From the cell containing the given text, extract its center point as (X, Y) coordinate. 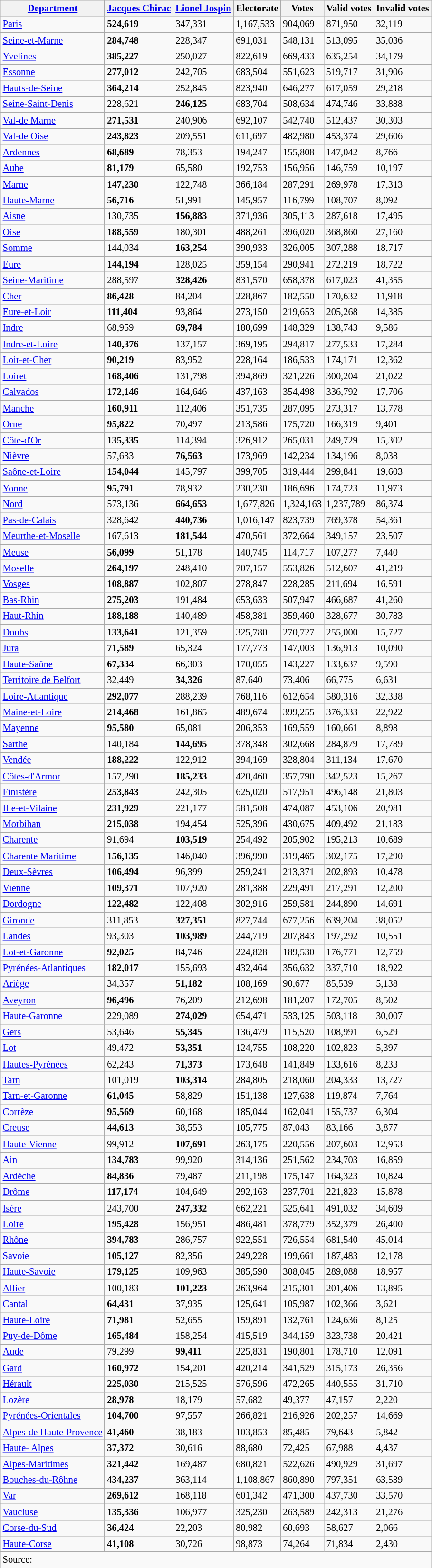
Landes (53, 936)
57,633 (139, 456)
471,300 (302, 1496)
224,828 (257, 952)
32,119 (402, 24)
7,764 (402, 1096)
580,316 (349, 696)
17,284 (402, 344)
357,790 (302, 776)
323,738 (349, 1336)
82,356 (203, 1256)
653,633 (257, 600)
132,761 (302, 1320)
216,926 (302, 1416)
34,609 (402, 1208)
103,989 (203, 936)
21,803 (402, 792)
263,175 (257, 1144)
255,000 (349, 632)
84,746 (203, 952)
83,166 (349, 1128)
84,204 (203, 296)
Cher (53, 296)
519,717 (349, 72)
187,483 (349, 1256)
51,182 (203, 984)
60,693 (302, 1528)
15,878 (402, 1192)
Hauts-de-Seine (53, 88)
64,431 (139, 1304)
396,020 (302, 232)
229,491 (302, 888)
15,267 (402, 776)
625,020 (257, 792)
30,616 (203, 1448)
67,334 (139, 664)
103,314 (203, 1080)
195,213 (349, 840)
69,784 (203, 328)
90,219 (139, 360)
51,991 (203, 200)
103,853 (257, 1432)
155,693 (203, 968)
359,154 (257, 264)
22,922 (402, 712)
81,179 (139, 168)
369,195 (257, 344)
823,739 (302, 520)
148,329 (302, 328)
174,171 (349, 360)
5,397 (402, 1048)
Orne (53, 424)
512,607 (349, 568)
284,748 (139, 40)
904,069 (302, 24)
192,753 (257, 168)
726,554 (302, 1240)
122,748 (203, 184)
31,906 (402, 72)
27,160 (402, 232)
1,016,147 (257, 520)
134,196 (349, 456)
243,700 (139, 1208)
97,557 (203, 1416)
92,025 (139, 952)
Vosges (53, 584)
140,745 (257, 552)
108,887 (139, 584)
188,188 (139, 616)
176,771 (349, 952)
38,183 (203, 1432)
Nord (53, 504)
287,618 (349, 216)
314,136 (257, 1160)
133,641 (139, 632)
342,523 (349, 776)
202,257 (349, 1416)
242,313 (349, 1512)
86,428 (139, 296)
71,834 (349, 1544)
212,698 (257, 1000)
351,735 (257, 408)
166,319 (349, 424)
275,203 (139, 600)
16,591 (402, 584)
32,338 (402, 696)
394,869 (257, 376)
576,596 (257, 1384)
Haute-Corse (53, 1544)
639,204 (349, 920)
34,179 (402, 56)
249,729 (349, 440)
302,668 (302, 744)
180,301 (203, 232)
180,699 (257, 328)
311,853 (139, 920)
503,118 (349, 1016)
122,912 (203, 760)
57,682 (257, 1400)
156,135 (139, 856)
207,843 (302, 936)
453,374 (349, 136)
5,842 (402, 1432)
76,563 (203, 456)
18,957 (402, 1272)
Somme (53, 248)
Seine-Saint-Denis (53, 104)
472,265 (302, 1384)
30,783 (402, 616)
228,347 (203, 40)
Pyrénées-Orientales (53, 1416)
68,689 (139, 152)
292,077 (139, 696)
Bouches-du-Rôhne (53, 1480)
79,643 (349, 1432)
140,489 (203, 616)
14,669 (402, 1416)
Source: (216, 1560)
372,664 (302, 536)
Côte-d'Or (53, 440)
466,687 (349, 600)
228,285 (302, 584)
376,333 (349, 712)
194,454 (203, 824)
38,553 (203, 1128)
289,088 (349, 1272)
601,342 (257, 1496)
Pas-de-Calais (53, 520)
9,590 (402, 664)
22,203 (203, 1528)
278,847 (257, 584)
1,677,826 (257, 504)
823,940 (257, 88)
Puy-de-Dôme (53, 1336)
327,351 (203, 920)
197,292 (349, 936)
249,228 (257, 1256)
131,798 (203, 376)
169,487 (203, 1464)
8,092 (402, 200)
41,108 (139, 1544)
542,740 (302, 120)
177,773 (257, 648)
Loire (53, 1224)
Côtes-d'Armor (53, 776)
305,113 (302, 216)
160,661 (349, 728)
Jura (53, 648)
160,972 (139, 1368)
95,569 (139, 1112)
253,843 (139, 792)
Dordogne (53, 904)
Department (53, 8)
135,335 (139, 440)
78,353 (203, 152)
102,807 (203, 584)
399,255 (302, 712)
17,290 (402, 856)
19,603 (402, 472)
105,127 (139, 1256)
9,586 (402, 328)
17,495 (402, 216)
137,157 (203, 344)
54,361 (402, 520)
140,376 (139, 344)
155,737 (349, 1112)
662,221 (257, 1208)
41,219 (402, 568)
290,941 (302, 264)
147,003 (302, 648)
114,394 (203, 440)
181,207 (302, 1000)
56,099 (139, 552)
85,539 (349, 984)
16,859 (402, 1160)
Pyrénées-Atlantiques (53, 968)
144,034 (139, 248)
23,507 (402, 536)
163,254 (203, 248)
336,792 (349, 392)
133,637 (349, 664)
21,022 (402, 376)
286,757 (203, 1240)
10,551 (402, 936)
170,055 (257, 664)
190,801 (302, 1352)
385,590 (257, 1272)
135,336 (139, 1512)
78,932 (203, 488)
680,821 (257, 1464)
99,912 (139, 1144)
5,138 (402, 984)
328,642 (139, 520)
470,561 (257, 536)
105,775 (257, 1128)
Paris (53, 24)
217,291 (349, 888)
Territoire de Belfort (53, 680)
14,385 (402, 312)
10,478 (402, 872)
321,226 (302, 376)
Valid votes (349, 8)
Creuse (53, 1128)
871,950 (349, 24)
Gironde (53, 920)
252,845 (203, 88)
Haute-Marne (53, 200)
8,125 (402, 1320)
Corrèze (53, 1112)
311,134 (349, 760)
281,388 (257, 888)
221,823 (349, 1192)
831,570 (257, 280)
524,619 (139, 24)
220,556 (302, 1144)
87,043 (302, 1128)
328,426 (203, 280)
344,159 (302, 1336)
160,911 (139, 408)
29,218 (402, 88)
101,223 (203, 1288)
170,632 (349, 296)
612,654 (302, 696)
173,969 (257, 456)
Ain (53, 1160)
65,081 (203, 728)
420,460 (257, 776)
Hautes-Pyrénées (53, 1064)
302,916 (257, 904)
Morbihan (53, 824)
302,175 (349, 856)
244,719 (257, 936)
20,981 (402, 808)
56,716 (139, 200)
182,550 (302, 296)
218,060 (302, 1080)
259,581 (302, 904)
231,929 (139, 808)
319,465 (302, 856)
76,209 (203, 1000)
138,743 (349, 328)
122,408 (203, 904)
Haute-Vienne (53, 1144)
8,502 (402, 1000)
396,990 (257, 856)
225,831 (257, 1352)
33,888 (402, 104)
111,404 (139, 312)
1,324,163 (302, 504)
155,808 (302, 152)
683,704 (257, 104)
277,533 (349, 344)
140,184 (139, 744)
157,290 (139, 776)
108,169 (257, 984)
Drôme (53, 1192)
508,634 (302, 104)
315,173 (349, 1368)
1,108,867 (257, 1480)
96,496 (139, 1000)
Hérault (53, 1384)
769,378 (349, 520)
Finistère (53, 792)
Vaucluse (53, 1512)
229,089 (139, 1016)
13,727 (402, 1080)
12,953 (402, 1144)
Val-de Marne (53, 120)
251,562 (302, 1160)
Eure (53, 264)
486,481 (257, 1224)
17,706 (402, 392)
Mayenne (53, 728)
Alpes-Maritimes (53, 1464)
Sarthe (53, 744)
292,163 (257, 1192)
225,030 (139, 1384)
185,233 (203, 776)
420,214 (257, 1368)
390,933 (257, 248)
87,640 (257, 680)
254,492 (257, 840)
100,183 (139, 1288)
277,012 (139, 72)
242,705 (203, 72)
822,619 (257, 56)
145,957 (257, 200)
Invalid votes (402, 8)
71,373 (203, 1064)
10,197 (402, 168)
228,621 (139, 104)
399,705 (257, 472)
174,723 (349, 488)
12,362 (402, 360)
215,301 (302, 1288)
9,401 (402, 424)
Vendée (53, 760)
347,331 (203, 24)
10,689 (402, 840)
202,893 (349, 872)
156,956 (302, 168)
356,632 (302, 968)
371,936 (257, 216)
Tarn (53, 1080)
159,891 (257, 1320)
147,042 (349, 152)
Vienne (53, 888)
Ardèche (53, 1176)
49,377 (302, 1400)
185,044 (257, 1112)
26,400 (402, 1224)
Ardennes (53, 152)
284,805 (257, 1080)
Manche (53, 408)
21,276 (402, 1512)
96,399 (203, 872)
53,646 (139, 1032)
Deux-Sèvres (53, 872)
250,027 (203, 56)
658,378 (302, 280)
430,675 (302, 824)
49,472 (139, 1048)
99,920 (203, 1160)
102,823 (349, 1048)
240,906 (203, 120)
30,303 (402, 120)
158,254 (203, 1336)
434,237 (139, 1480)
17,789 (402, 744)
Charente Maritime (53, 856)
122,482 (139, 904)
272,219 (349, 264)
12,178 (402, 1256)
Tarn-et-Garonne (53, 1096)
Alpes-de Haute-Provence (53, 1432)
194,247 (257, 152)
88,680 (257, 1448)
112,406 (203, 408)
17,313 (402, 184)
Indre-et-Loire (53, 344)
681,540 (349, 1240)
366,184 (257, 184)
691,031 (257, 40)
108,991 (349, 1032)
142,234 (302, 456)
95,791 (139, 488)
Haute-Saône (53, 664)
154,044 (139, 472)
213,371 (302, 872)
13,895 (402, 1288)
548,131 (302, 40)
307,288 (349, 248)
31,697 (402, 1464)
617,023 (349, 280)
37,372 (139, 1448)
154,201 (203, 1368)
248,410 (203, 568)
206,353 (257, 728)
107,277 (349, 552)
573,136 (139, 504)
95,580 (139, 728)
71,589 (139, 648)
107,691 (203, 1144)
168,406 (139, 376)
36,424 (139, 1528)
11,918 (402, 296)
Aube (53, 168)
84,836 (139, 1176)
Isère (53, 1208)
Aude (53, 1352)
551,623 (302, 72)
195,428 (139, 1224)
Maine-et-Loire (53, 712)
432,464 (257, 968)
178,710 (349, 1352)
328,677 (349, 616)
525,641 (302, 1208)
Allier (53, 1288)
2,066 (402, 1528)
Ille-et-Vilaine (53, 808)
141,849 (302, 1064)
581,508 (257, 808)
30,007 (402, 1016)
15,302 (402, 440)
Haut-Rhin (53, 616)
80,982 (257, 1528)
188,559 (139, 232)
Aveyron (53, 1000)
664,653 (203, 504)
21,183 (402, 824)
378,348 (257, 744)
66,775 (349, 680)
146,040 (203, 856)
1,167,533 (257, 24)
128,025 (203, 264)
175,147 (302, 1176)
228,867 (257, 296)
213,586 (257, 424)
635,254 (349, 56)
211,694 (349, 584)
114,717 (302, 552)
51,178 (203, 552)
669,433 (302, 56)
797,351 (349, 1480)
121,359 (203, 632)
Seine-et-Marne (53, 40)
Jacques Chirac (139, 8)
8,233 (402, 1064)
Lot-et-Garonne (53, 952)
242,305 (203, 792)
553,826 (302, 568)
6,304 (402, 1112)
646,277 (302, 88)
2,430 (402, 1544)
107,920 (203, 888)
45,014 (402, 1240)
117,174 (139, 1192)
98,873 (257, 1544)
147,230 (139, 184)
Electorate (257, 8)
Haute-Loire (53, 1320)
146,759 (349, 168)
55,345 (203, 1032)
287,291 (302, 184)
207,603 (349, 1144)
Savoie (53, 1256)
234,703 (349, 1160)
284,879 (349, 744)
65,580 (203, 168)
34,326 (203, 680)
512,437 (349, 120)
211,198 (257, 1176)
172,705 (349, 1000)
219,653 (302, 312)
35,036 (402, 40)
13,778 (402, 408)
270,727 (302, 632)
109,963 (203, 1272)
103,519 (203, 840)
186,696 (302, 488)
73,406 (302, 680)
440,736 (203, 520)
61,045 (139, 1096)
Bas-Rhin (53, 600)
Yonne (53, 488)
488,261 (257, 232)
269,612 (139, 1496)
173,648 (257, 1064)
246,125 (203, 104)
58,829 (203, 1096)
Moselle (53, 568)
167,613 (139, 536)
247,332 (203, 1208)
490,929 (349, 1464)
44,613 (139, 1128)
Seine-Maritime (53, 280)
363,114 (203, 1480)
104,700 (139, 1416)
349,157 (349, 536)
259,241 (257, 872)
106,977 (203, 1512)
Var (53, 1496)
299,841 (349, 472)
228,164 (257, 360)
34,357 (139, 984)
15,727 (402, 632)
Ariège (53, 984)
6,529 (402, 1032)
124,636 (349, 1320)
Eure-et-Loir (53, 312)
507,947 (302, 600)
6,631 (402, 680)
415,519 (257, 1336)
10,824 (402, 1176)
Val-de Oise (53, 136)
14,691 (402, 904)
7,440 (402, 552)
12,091 (402, 1352)
264,197 (139, 568)
93,303 (139, 936)
31,710 (402, 1384)
326,912 (257, 440)
10,090 (402, 648)
108,220 (302, 1048)
437,730 (349, 1496)
860,890 (302, 1480)
134,783 (139, 1160)
108,707 (349, 200)
325,230 (257, 1512)
33,570 (402, 1496)
Indre (53, 328)
Cantal (53, 1304)
2,220 (402, 1400)
68,959 (139, 328)
164,646 (203, 392)
Lot (53, 1048)
274,029 (203, 1016)
683,504 (257, 72)
175,720 (302, 424)
29,606 (402, 136)
72,425 (302, 1448)
453,106 (349, 808)
266,821 (257, 1416)
8,766 (402, 152)
Votes (302, 8)
156,883 (203, 216)
181,544 (203, 536)
66,303 (203, 664)
437,163 (257, 392)
179,125 (139, 1272)
617,059 (349, 88)
47,157 (349, 1400)
359,460 (302, 616)
364,214 (139, 88)
67,988 (349, 1448)
144,194 (139, 264)
165,484 (139, 1336)
156,951 (203, 1224)
116,799 (302, 200)
32,449 (139, 680)
12,759 (402, 952)
37,935 (203, 1304)
205,902 (302, 840)
136,479 (257, 1032)
127,638 (302, 1096)
288,597 (139, 280)
79,487 (203, 1176)
104,649 (203, 1192)
109,371 (139, 888)
169,559 (302, 728)
99,411 (203, 1352)
Meuse (53, 552)
105,987 (302, 1304)
71,981 (139, 1320)
Gard (53, 1368)
288,239 (203, 696)
4,437 (402, 1448)
124,755 (257, 1048)
204,333 (349, 1080)
133,616 (349, 1064)
Lionel Jospin (203, 8)
20,421 (402, 1336)
458,381 (257, 616)
168,118 (203, 1496)
326,005 (302, 248)
30,726 (203, 1544)
Calvados (53, 392)
308,045 (302, 1272)
91,694 (139, 840)
Doubs (53, 632)
18,717 (402, 248)
294,817 (302, 344)
273,317 (349, 408)
Loir-et-Cher (53, 360)
1,237,789 (349, 504)
130,735 (139, 216)
119,874 (349, 1096)
63,539 (402, 1480)
263,589 (302, 1512)
378,779 (302, 1224)
341,529 (302, 1368)
522,626 (302, 1464)
Aisne (53, 216)
677,256 (302, 920)
265,031 (302, 440)
482,980 (302, 136)
85,485 (302, 1432)
17,670 (402, 760)
215,038 (139, 824)
38,052 (402, 920)
11,973 (402, 488)
394,783 (139, 1240)
145,797 (203, 472)
273,150 (257, 312)
8,038 (402, 456)
90,677 (302, 984)
Marne (53, 184)
191,484 (203, 600)
474,746 (349, 104)
79,299 (139, 1352)
62,243 (139, 1064)
271,531 (139, 120)
162,041 (302, 1112)
243,823 (139, 136)
86,374 (402, 504)
199,661 (302, 1256)
319,444 (302, 472)
533,125 (302, 1016)
368,860 (349, 232)
Loire-Atlantique (53, 696)
768,116 (257, 696)
70,497 (203, 424)
221,177 (203, 808)
143,227 (302, 664)
513,095 (349, 40)
922,551 (257, 1240)
41,355 (402, 280)
385,227 (139, 56)
65,324 (203, 648)
Corse-du-Sud (53, 1528)
12,200 (402, 888)
182,017 (139, 968)
53,351 (203, 1048)
186,533 (302, 360)
Essonne (53, 72)
164,323 (349, 1176)
95,822 (139, 424)
52,655 (203, 1320)
Nièvre (53, 456)
18,722 (402, 264)
189,530 (302, 952)
352,379 (349, 1224)
18,179 (203, 1400)
101,019 (139, 1080)
106,494 (139, 872)
58,627 (349, 1528)
8,898 (402, 728)
41,460 (139, 1432)
394,169 (257, 760)
525,396 (257, 824)
115,520 (302, 1032)
517,951 (302, 792)
41,260 (402, 600)
209,551 (203, 136)
93,864 (203, 312)
300,204 (349, 376)
692,107 (257, 120)
161,865 (203, 712)
Rhône (53, 1240)
151,138 (257, 1096)
325,780 (257, 632)
321,442 (139, 1464)
707,157 (257, 568)
214,468 (139, 712)
Gers (53, 1032)
188,222 (139, 760)
Yvelines (53, 56)
102,366 (349, 1304)
440,555 (349, 1384)
Oise (53, 232)
Haute-Savoie (53, 1272)
496,148 (349, 792)
3,621 (402, 1304)
28,978 (139, 1400)
263,964 (257, 1288)
611,697 (257, 136)
60,168 (203, 1112)
654,471 (257, 1016)
Meurthe-et-Moselle (53, 536)
136,913 (349, 648)
74,264 (302, 1544)
491,032 (349, 1208)
201,406 (349, 1288)
474,087 (302, 808)
18,922 (402, 968)
269,978 (349, 184)
827,744 (257, 920)
205,268 (349, 312)
Haute- Alpes (53, 1448)
237,701 (302, 1192)
354,498 (302, 392)
Lozère (53, 1400)
Haute-Garonne (53, 1016)
337,710 (349, 968)
83,952 (203, 360)
Loiret (53, 376)
26,356 (402, 1368)
3,877 (402, 1128)
172,146 (139, 392)
244,890 (349, 904)
125,641 (257, 1304)
328,804 (302, 760)
409,492 (349, 824)
215,525 (203, 1384)
Charente (53, 840)
144,695 (203, 744)
Saône-et-Loire (53, 472)
287,095 (302, 408)
489,674 (257, 712)
230,230 (257, 488)
